Capture the cell that displays the provided text and extract its [x, y] central coordinate. 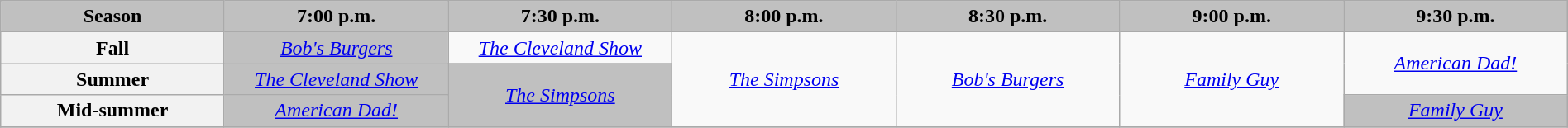
Mid-summer [112, 111]
8:30 p.m. [1007, 17]
8:00 p.m. [784, 17]
9:00 p.m. [1232, 17]
7:00 p.m. [336, 17]
Season [112, 17]
Summer [112, 79]
Fall [112, 48]
7:30 p.m. [561, 17]
9:30 p.m. [1456, 17]
